From the cell containing the given text, extract its center point as [x, y] coordinate. 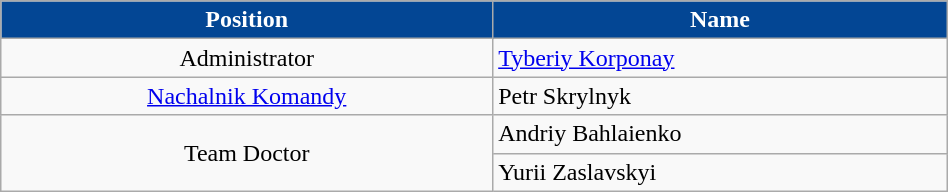
Tyberiy Korponay [720, 58]
Petr Skrylnyk [720, 96]
Team Doctor [247, 153]
Position [247, 20]
Name [720, 20]
Nachalnik Komandy [247, 96]
Administrator [247, 58]
Andriy Bahlaienko [720, 134]
Yurii Zaslavskyi [720, 172]
